Identify which cell holds the provided text, then report its (x, y) central coordinate. 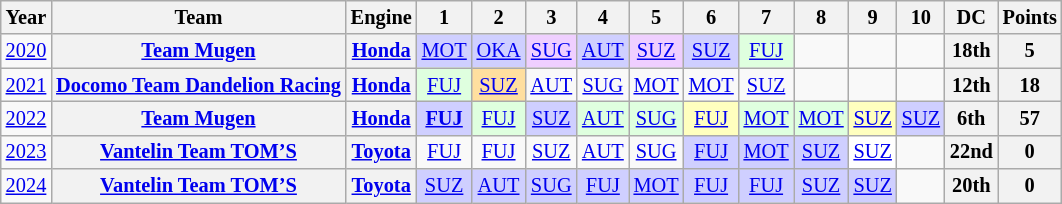
20th (972, 186)
9 (873, 17)
18th (972, 51)
12th (972, 85)
3 (551, 17)
6th (972, 118)
2021 (26, 85)
Engine (382, 17)
Team (198, 17)
Points (1030, 17)
10 (921, 17)
2020 (26, 51)
1 (444, 17)
2023 (26, 152)
2024 (26, 186)
OKA (499, 51)
18 (1030, 85)
Year (26, 17)
8 (822, 17)
22nd (972, 152)
7 (766, 17)
DC (972, 17)
4 (603, 17)
2022 (26, 118)
6 (712, 17)
2 (499, 17)
57 (1030, 118)
Docomo Team Dandelion Racing (198, 85)
